Pinpoint the cell where the given text exists, returning its (X, Y) midpoint coordinate. 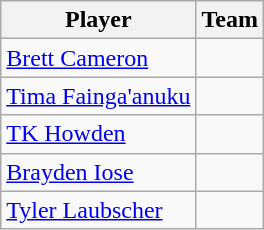
Team (230, 20)
Player (98, 20)
Tima Fainga'anuku (98, 96)
TK Howden (98, 134)
Tyler Laubscher (98, 210)
Brett Cameron (98, 58)
Brayden Iose (98, 172)
